Detect which cell encompasses the target text, then output its (x, y) center coordinate. 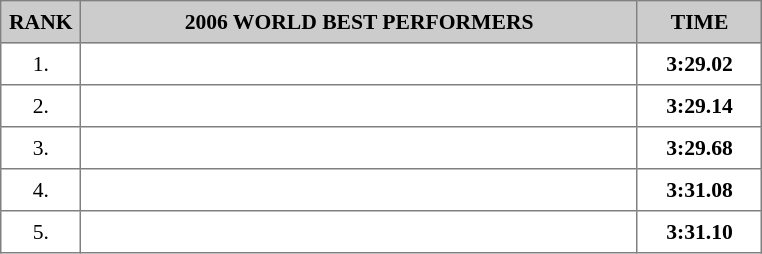
3:29.14 (699, 106)
2. (41, 106)
3:31.08 (699, 190)
TIME (699, 22)
3:31.10 (699, 232)
1. (41, 64)
RANK (41, 22)
3. (41, 148)
3:29.02 (699, 64)
2006 WORLD BEST PERFORMERS (359, 22)
4. (41, 190)
3:29.68 (699, 148)
5. (41, 232)
